Capture the cell that displays the provided text and extract its (X, Y) central coordinate. 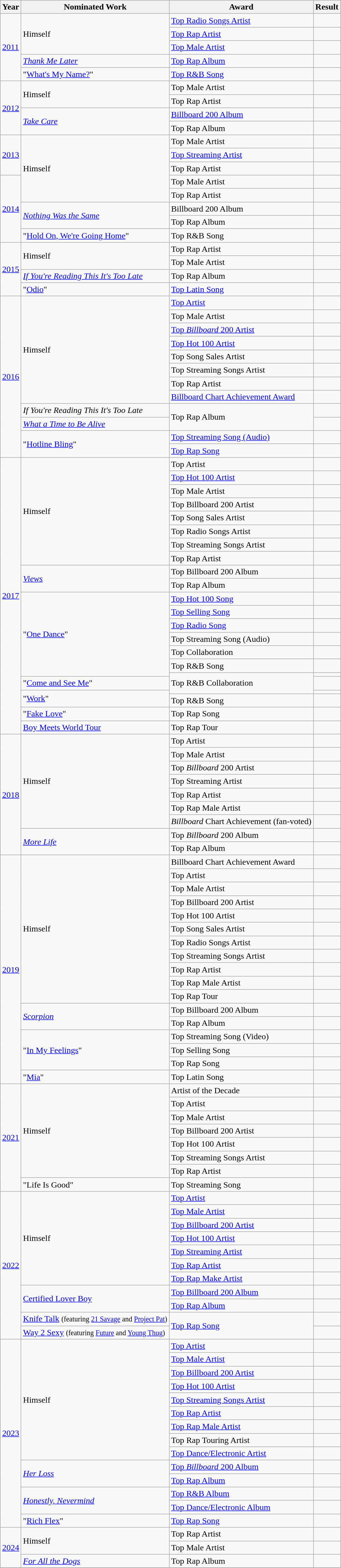
"What's My Name?" (95, 74)
"Hold On, We're Going Home" (95, 236)
Take Care (95, 121)
For All the Dogs (95, 1561)
2016 (11, 377)
What a Time to Be Alive (95, 424)
Top Streaming Song (Video) (241, 1037)
2024 (11, 1548)
"Odio" (95, 289)
Knife Talk (featuring 21 Savage and Project Pat) (95, 1319)
"In My Feelings" (95, 1050)
"Work" (95, 699)
Her Loss (95, 1474)
2011 (11, 47)
Honestly, Nevermind (95, 1501)
Top Dance/Electronic Album (241, 1507)
"Rich Flex" (95, 1521)
Views (95, 578)
Top Dance/Electronic Artist (241, 1454)
Top Rap Make Artist (241, 1279)
2022 (11, 1265)
2017 (11, 596)
"Life Is Good" (95, 1184)
Nothing Was the Same (95, 215)
More Life (95, 842)
"Mia" (95, 1077)
2021 (11, 1137)
2013 (11, 155)
Top Hot 100 Song (241, 599)
Year (11, 7)
Certified Lover Boy (95, 1299)
Award (241, 7)
Top Rap Touring Artist (241, 1440)
2012 (11, 108)
Boy Meets World Tour (95, 727)
2015 (11, 269)
"Fake Love" (95, 714)
Top Collaboration (241, 652)
Top R&B Collaboration (241, 683)
2023 (11, 1433)
"Hotline Bling" (95, 444)
Thank Me Later (95, 61)
Billboard Chart Achievement (fan-voted) (241, 822)
Scorpion (95, 1017)
Artist of the Decade (241, 1090)
"One Dance" (95, 634)
Nominated Work (95, 7)
2019 (11, 969)
Result (327, 7)
Top Radio Song (241, 626)
Top Streaming Song (241, 1184)
2018 (11, 795)
"Come and See Me" (95, 683)
Way 2 Sexy (featuring Future and Young Thug) (95, 1332)
Top R&B Album (241, 1494)
2014 (11, 209)
